Extract the [x, y] coordinate from the center of the cell holding the provided text.  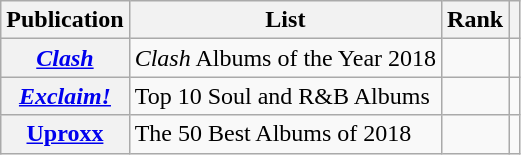
Publication [65, 20]
Exclaim! [65, 96]
Clash [65, 58]
Rank [476, 20]
Top 10 Soul and R&B Albums [285, 96]
Uproxx [65, 134]
The 50 Best Albums of 2018 [285, 134]
Clash Albums of the Year 2018 [285, 58]
List [285, 20]
